Pinpoint the cell where the given text exists, returning its [x, y] midpoint coordinate. 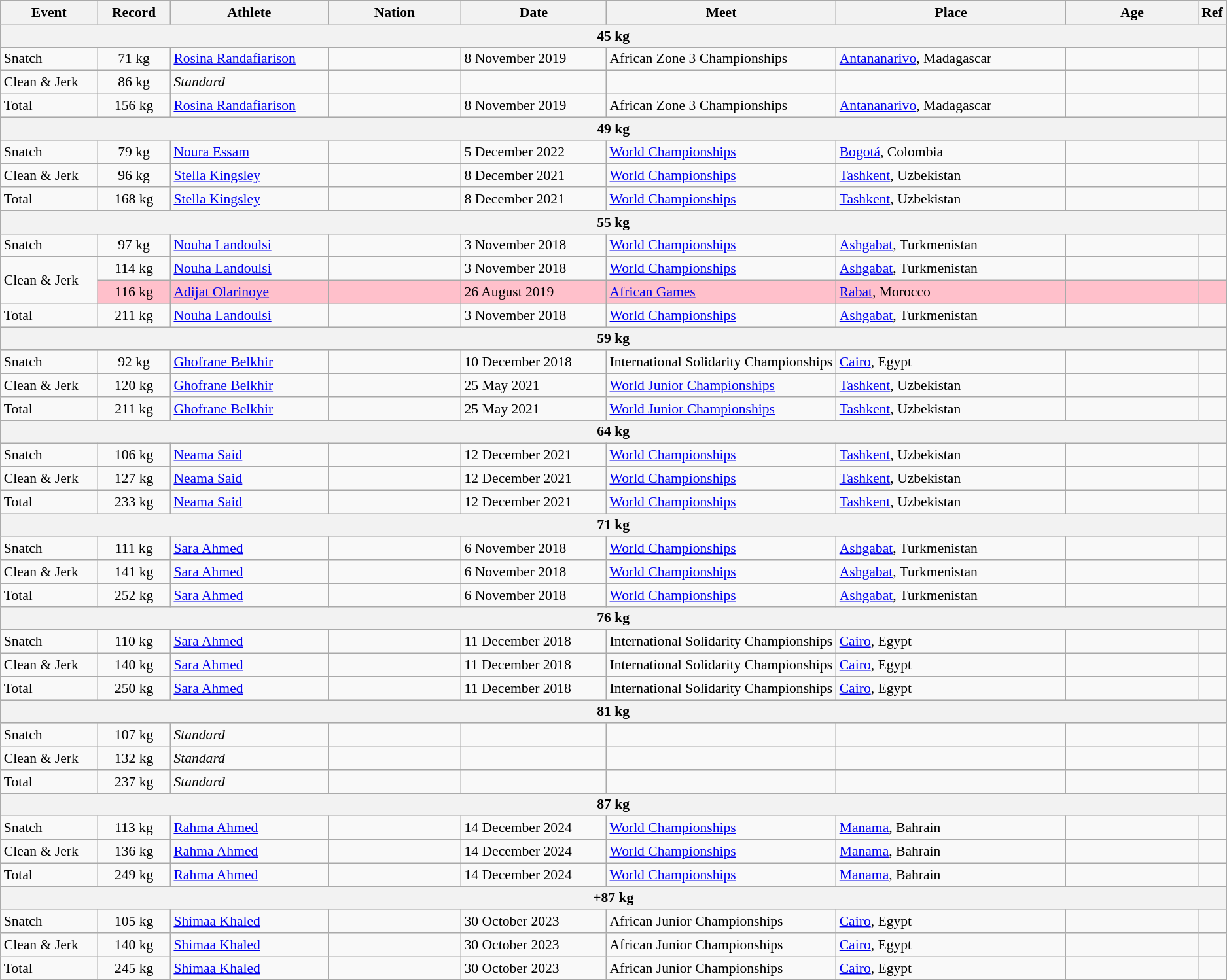
92 kg [134, 362]
245 kg [134, 968]
113 kg [134, 828]
252 kg [134, 595]
Noura Essam [249, 152]
Place [951, 12]
55 kg [614, 222]
79 kg [134, 152]
Athlete [249, 12]
110 kg [134, 642]
26 August 2019 [533, 292]
106 kg [134, 455]
5 December 2022 [533, 152]
250 kg [134, 688]
105 kg [134, 922]
Ref [1212, 12]
96 kg [134, 176]
59 kg [614, 339]
76 kg [614, 618]
116 kg [134, 292]
127 kg [134, 479]
156 kg [134, 106]
Age [1132, 12]
African Games [721, 292]
Bogotá, Colombia [951, 152]
+87 kg [614, 898]
120 kg [134, 385]
87 kg [614, 805]
132 kg [134, 758]
136 kg [134, 852]
249 kg [134, 875]
Meet [721, 12]
81 kg [614, 712]
Record [134, 12]
141 kg [134, 572]
86 kg [134, 82]
Adijat Olarinoye [249, 292]
64 kg [614, 432]
233 kg [134, 502]
Date [533, 12]
10 December 2018 [533, 362]
Nation [394, 12]
Rabat, Morocco [951, 292]
114 kg [134, 269]
97 kg [134, 245]
49 kg [614, 129]
168 kg [134, 199]
237 kg [134, 782]
111 kg [134, 549]
107 kg [134, 735]
45 kg [614, 36]
Event [49, 12]
